From the cell containing the given text, extract its center point as [X, Y] coordinate. 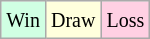
Win [24, 20]
Loss [126, 20]
Draw [72, 20]
